Detect which cell encompasses the target text, then output its (x, y) center coordinate. 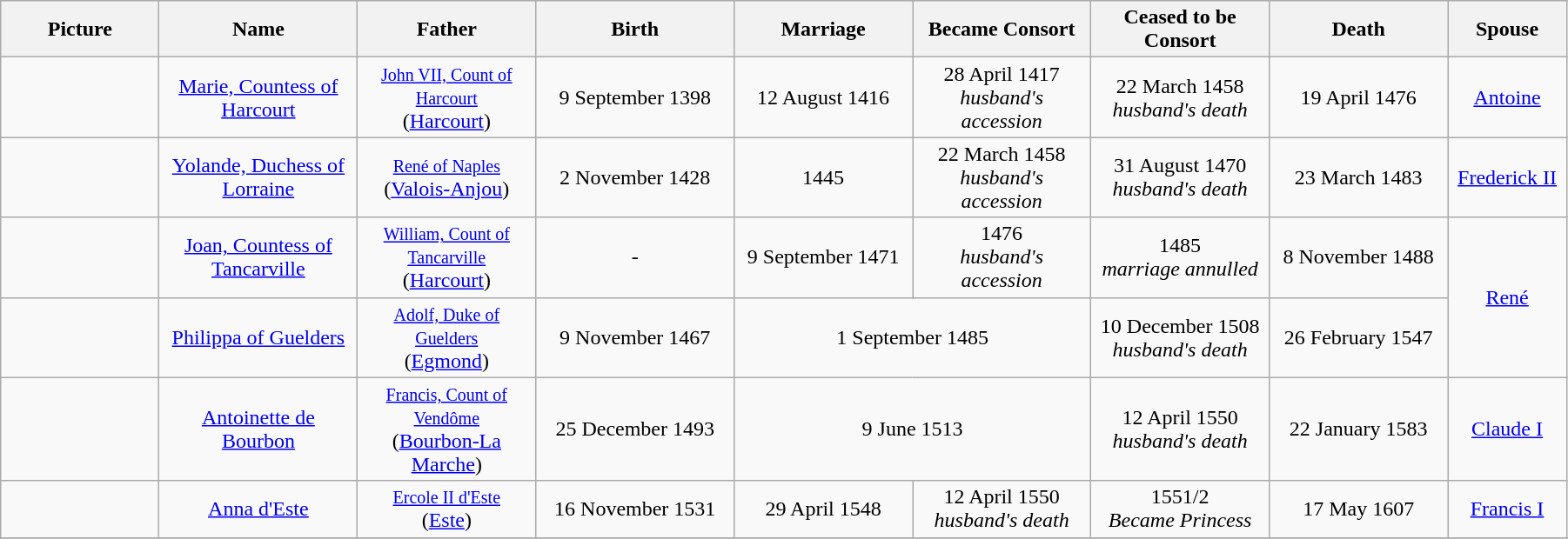
William, Count of Tancarville(Harcourt) (447, 257)
Joan, Countess of Tancarville (258, 257)
9 June 1513 (913, 429)
22 January 1583 (1359, 429)
1445 (823, 177)
25 December 1493 (635, 429)
Francis I (1507, 509)
Francis, Count of Vendôme(Bourbon-La Marche) (447, 429)
Spouse (1507, 30)
Claude I (1507, 429)
Marie, Countess of Harcourt (258, 97)
Ceased to be Consort (1180, 30)
22 March 1458husband's death (1180, 97)
26 February 1547 (1359, 337)
29 April 1548 (823, 509)
1551/2Became Princess (1180, 509)
Death (1359, 30)
- (635, 257)
John VII, Count of Harcourt(Harcourt) (447, 97)
8 November 1488 (1359, 257)
Adolf, Duke of Guelders(Egmond) (447, 337)
1 September 1485 (913, 337)
2 November 1428 (635, 177)
Antoinette de Bourbon (258, 429)
Yolande, Duchess of Lorraine (258, 177)
22 March 1458husband's accession (1002, 177)
Antoine (1507, 97)
Frederick II (1507, 177)
René of Naples(Valois-Anjou) (447, 177)
Father (447, 30)
12 August 1416 (823, 97)
9 September 1398 (635, 97)
17 May 1607 (1359, 509)
9 November 1467 (635, 337)
1485marriage annulled (1180, 257)
René (1507, 297)
19 April 1476 (1359, 97)
Philippa of Guelders (258, 337)
Marriage (823, 30)
10 December 1508husband's death (1180, 337)
Name (258, 30)
Ercole II d'Este(Este) (447, 509)
23 March 1483 (1359, 177)
9 September 1471 (823, 257)
16 November 1531 (635, 509)
Anna d'Este (258, 509)
28 April 1417husband's accession (1002, 97)
Became Consort (1002, 30)
Picture (80, 30)
Birth (635, 30)
31 August 1470husband's death (1180, 177)
1476husband's accession (1002, 257)
